Scan for the cell matching the given text and deliver its (X, Y) coordinate at center. 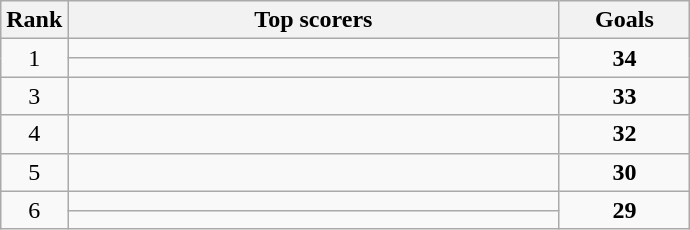
6 (34, 210)
Top scorers (314, 20)
4 (34, 134)
Goals (624, 20)
34 (624, 58)
1 (34, 58)
5 (34, 172)
Rank (34, 20)
29 (624, 210)
3 (34, 96)
33 (624, 96)
32 (624, 134)
30 (624, 172)
